Provide the [x, y] coordinate of the cell's center where the given text is located.  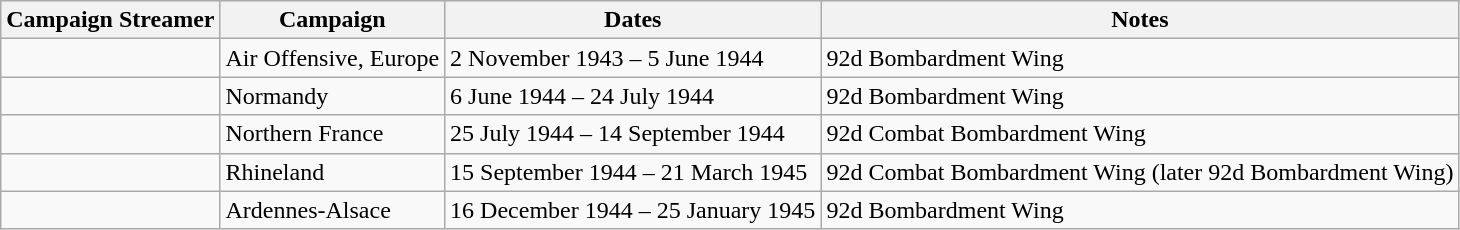
Rhineland [332, 172]
15 September 1944 – 21 March 1945 [633, 172]
Dates [633, 20]
16 December 1944 – 25 January 1945 [633, 210]
Campaign [332, 20]
2 November 1943 – 5 June 1944 [633, 58]
92d Combat Bombardment Wing [1140, 134]
Northern France [332, 134]
Campaign Streamer [110, 20]
6 June 1944 – 24 July 1944 [633, 96]
92d Combat Bombardment Wing (later 92d Bombardment Wing) [1140, 172]
25 July 1944 – 14 September 1944 [633, 134]
Notes [1140, 20]
Ardennes-Alsace [332, 210]
Air Offensive, Europe [332, 58]
Normandy [332, 96]
